Return (x, y) of the center of cell containing provided text 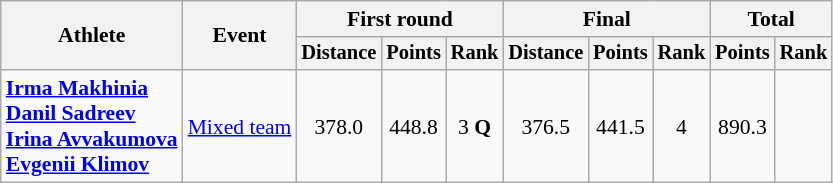
376.5 (546, 126)
378.0 (338, 126)
Athlete (92, 36)
4 (682, 126)
Event (240, 36)
448.8 (413, 126)
Final (606, 19)
First round (400, 19)
Total (771, 19)
890.3 (742, 126)
Irma MakhiniaDanil SadreevIrina AvvakumovaEvgenii Klimov (92, 126)
Mixed team (240, 126)
441.5 (620, 126)
3 Q (475, 126)
